Locate the cell with the specified text and output its [X, Y] center coordinate. 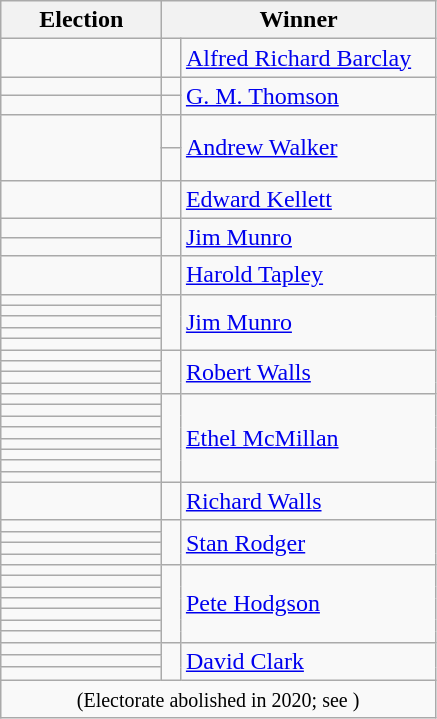
Robert Walls [308, 372]
(Electorate abolished in 2020; see ) [218, 699]
Winner [299, 20]
Stan Rodger [308, 542]
Harold Tapley [308, 275]
Andrew Walker [308, 148]
Pete Hodgson [308, 604]
Alfred Richard Barclay [308, 58]
Edward Kellett [308, 199]
Election [82, 20]
Ethel McMillan [308, 438]
David Clark [308, 661]
G. M. Thomson [308, 96]
Richard Walls [308, 501]
